Find where the given text appears and provide that cell's center as (X, Y) coordinate. 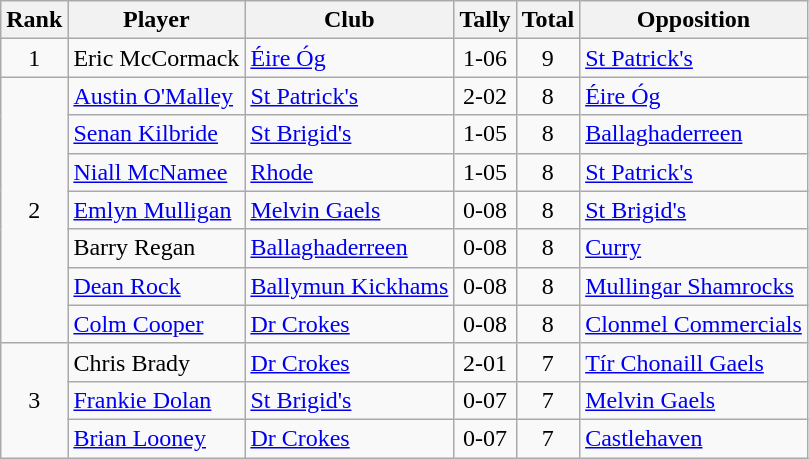
2-02 (485, 96)
1-06 (485, 58)
Niall McNamee (156, 172)
Total (548, 20)
Eric McCormack (156, 58)
Rank (34, 20)
Curry (694, 248)
Rhode (350, 172)
1 (34, 58)
Tír Chonaill Gaels (694, 362)
Opposition (694, 20)
Frankie Dolan (156, 400)
Mullingar Shamrocks (694, 286)
Player (156, 20)
Tally (485, 20)
Barry Regan (156, 248)
Chris Brady (156, 362)
2-01 (485, 362)
Clonmel Commercials (694, 324)
Ballymun Kickhams (350, 286)
9 (548, 58)
3 (34, 400)
Emlyn Mulligan (156, 210)
Senan Kilbride (156, 134)
Club (350, 20)
Colm Cooper (156, 324)
2 (34, 210)
Austin O'Malley (156, 96)
Dean Rock (156, 286)
Castlehaven (694, 438)
Brian Looney (156, 438)
